Search for the cell housing the specified text and yield its (x, y) center coordinate. 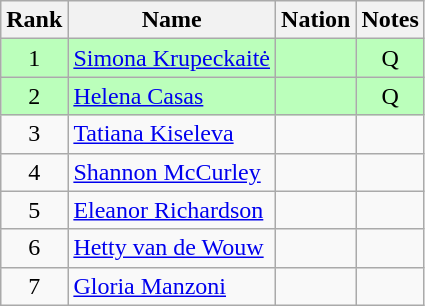
5 (34, 210)
Eleanor Richardson (172, 210)
Shannon McCurley (172, 172)
Rank (34, 20)
Nation (316, 20)
Helena Casas (172, 96)
6 (34, 248)
7 (34, 286)
2 (34, 96)
Hetty van de Wouw (172, 248)
Gloria Manzoni (172, 286)
Notes (390, 20)
Simona Krupeckaitė (172, 58)
4 (34, 172)
Tatiana Kiseleva (172, 134)
3 (34, 134)
Name (172, 20)
1 (34, 58)
